From the cell containing the given text, extract its center point as [x, y] coordinate. 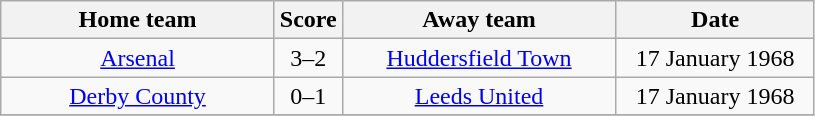
Home team [138, 20]
Score [308, 20]
3–2 [308, 58]
Huddersfield Town [479, 58]
Away team [479, 20]
Date [716, 20]
0–1 [308, 96]
Derby County [138, 96]
Leeds United [479, 96]
Arsenal [138, 58]
